Search for the cell housing the specified text and yield its [X, Y] center coordinate. 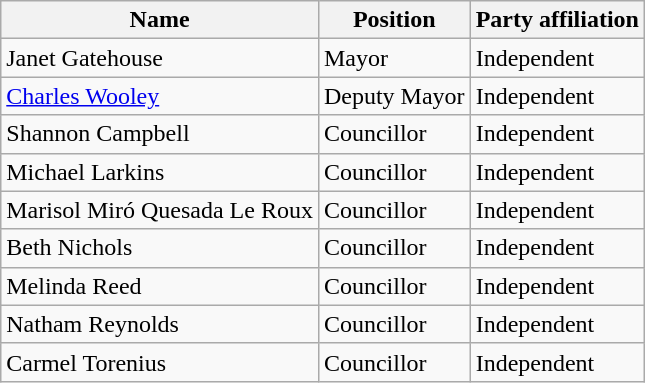
Deputy Mayor [394, 96]
Position [394, 20]
Charles Wooley [160, 96]
Janet Gatehouse [160, 58]
Shannon Campbell [160, 134]
Carmel Torenius [160, 362]
Name [160, 20]
Natham Reynolds [160, 324]
Party affiliation [557, 20]
Beth Nichols [160, 248]
Melinda Reed [160, 286]
Michael Larkins [160, 172]
Mayor [394, 58]
Marisol Miró Quesada Le Roux [160, 210]
